Provide the (x, y) coordinate of the cell's center where the given text is located.  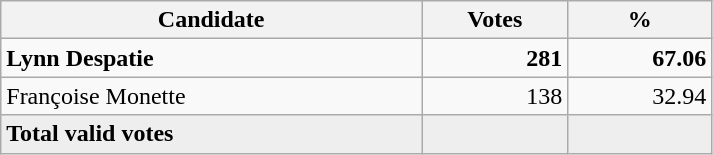
Votes (495, 20)
% (640, 20)
Françoise Monette (212, 96)
138 (495, 96)
Lynn Despatie (212, 58)
Candidate (212, 20)
32.94 (640, 96)
281 (495, 58)
67.06 (640, 58)
Total valid votes (212, 134)
